Extract the (x, y) coordinate from the center of the cell holding the provided text.  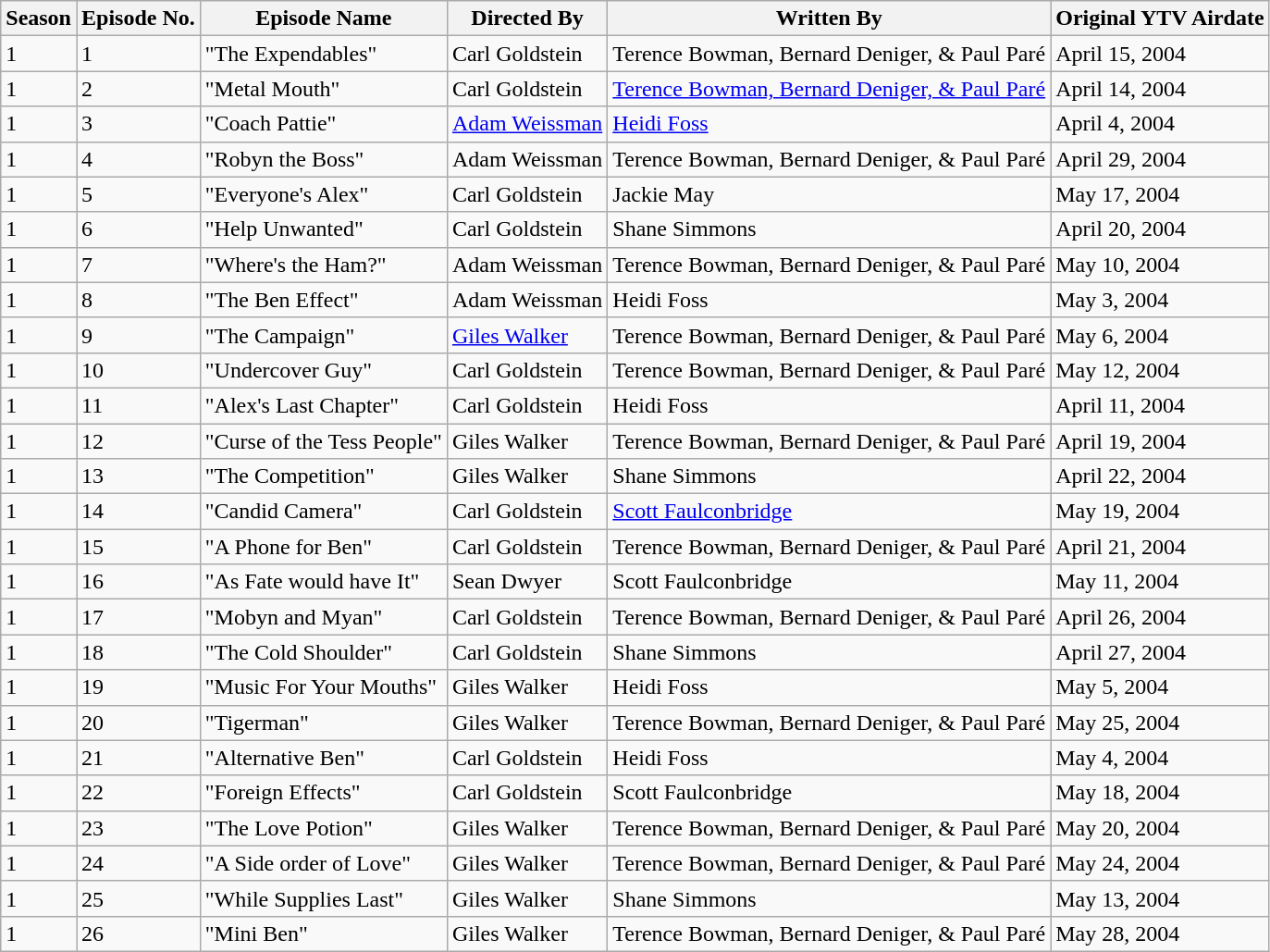
2 (138, 89)
April 19, 2004 (1160, 441)
"Help Unwanted" (324, 229)
May 6, 2004 (1160, 335)
Sean Dwyer (527, 582)
12 (138, 441)
"The Cold Shoulder" (324, 652)
16 (138, 582)
Season (39, 19)
"The Expendables" (324, 54)
April 20, 2004 (1160, 229)
April 21, 2004 (1160, 547)
May 20, 2004 (1160, 828)
April 27, 2004 (1160, 652)
May 4, 2004 (1160, 758)
May 17, 2004 (1160, 194)
"Metal Mouth" (324, 89)
Episode No. (138, 19)
13 (138, 476)
"While Supplies Last" (324, 898)
"The Ben Effect" (324, 300)
Directed By (527, 19)
"As Fate would have It" (324, 582)
"Mini Ben" (324, 933)
May 25, 2004 (1160, 723)
"A Phone for Ben" (324, 547)
23 (138, 828)
"Tigerman" (324, 723)
April 14, 2004 (1160, 89)
"The Competition" (324, 476)
"Curse of the Tess People" (324, 441)
May 5, 2004 (1160, 687)
April 11, 2004 (1160, 405)
April 4, 2004 (1160, 124)
5 (138, 194)
"Coach Pattie" (324, 124)
"The Love Potion" (324, 828)
"Where's the Ham?" (324, 265)
"Undercover Guy" (324, 370)
Episode Name (324, 19)
26 (138, 933)
May 19, 2004 (1160, 512)
4 (138, 159)
May 3, 2004 (1160, 300)
"A Side order of Love" (324, 863)
"Alternative Ben" (324, 758)
May 11, 2004 (1160, 582)
11 (138, 405)
May 13, 2004 (1160, 898)
15 (138, 547)
Jackie May (829, 194)
14 (138, 512)
"Everyone's Alex" (324, 194)
10 (138, 370)
6 (138, 229)
19 (138, 687)
May 10, 2004 (1160, 265)
April 22, 2004 (1160, 476)
25 (138, 898)
22 (138, 793)
17 (138, 617)
18 (138, 652)
8 (138, 300)
"Music For Your Mouths" (324, 687)
April 15, 2004 (1160, 54)
"Robyn the Boss" (324, 159)
20 (138, 723)
"Mobyn and Myan" (324, 617)
Written By (829, 19)
April 26, 2004 (1160, 617)
"Candid Camera" (324, 512)
May 24, 2004 (1160, 863)
7 (138, 265)
May 12, 2004 (1160, 370)
"The Campaign" (324, 335)
21 (138, 758)
Original YTV Airdate (1160, 19)
May 18, 2004 (1160, 793)
3 (138, 124)
"Foreign Effects" (324, 793)
9 (138, 335)
24 (138, 863)
May 28, 2004 (1160, 933)
"Alex's Last Chapter" (324, 405)
April 29, 2004 (1160, 159)
